Output the [X, Y] coordinate of the center of the cell containing the given text.  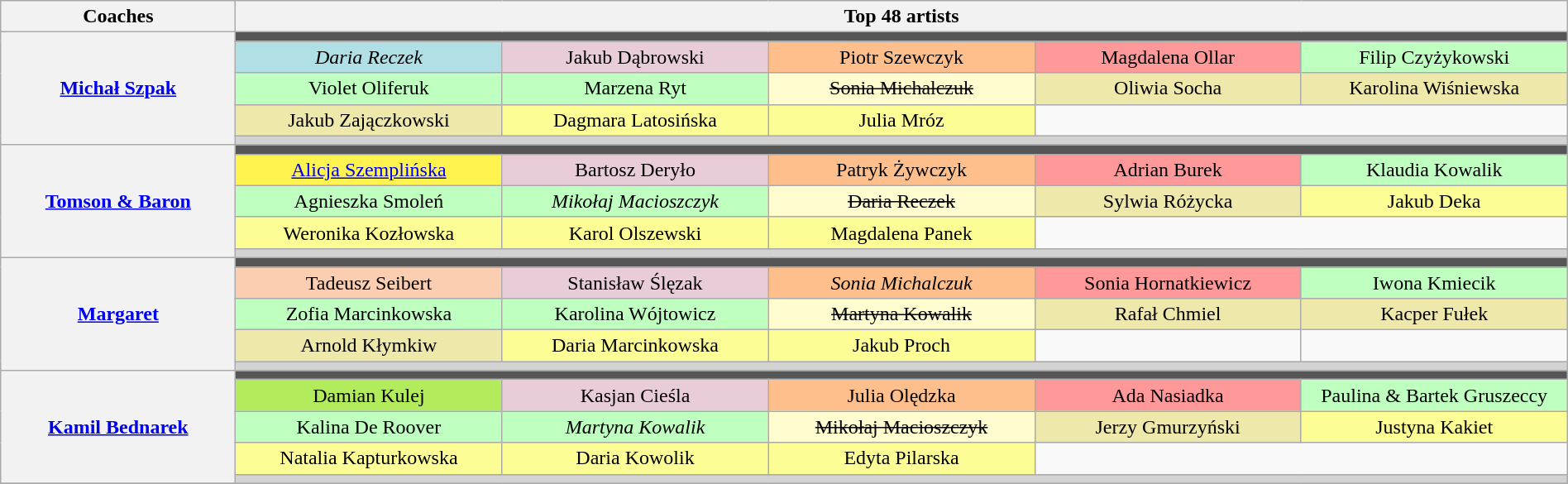
Filip Czyżykowski [1434, 57]
Patryk Żywczyk [901, 170]
Adrian Burek [1168, 170]
Arnold Kłymkiw [369, 346]
Agnieszka Smoleń [369, 201]
Michał Szpak [118, 89]
Tadeusz Seibert [369, 282]
Jakub Zajączkowski [369, 120]
Jakub Deka [1434, 201]
Alicja Szemplińska [369, 170]
Sylwia Różycka [1168, 201]
Justyna Kakiet [1434, 427]
Jerzy Gmurzyński [1168, 427]
Ada Nasiadka [1168, 395]
Julia Mróz [901, 120]
Stanisław Ślęzak [635, 282]
Piotr Szewczyk [901, 57]
Jakub Proch [901, 346]
Weronika Kozłowska [369, 232]
Karolina Wójtowicz [635, 314]
Zofia Marcinkowska [369, 314]
Jakub Dąbrowski [635, 57]
Iwona Kmiecik [1434, 282]
Karol Olszewski [635, 232]
Damian Kulej [369, 395]
Daria Kowolik [635, 458]
Karolina Wiśniewska [1434, 89]
Natalia Kapturkowska [369, 458]
Kamil Bednarek [118, 427]
Violet Oliferuk [369, 89]
Coaches [118, 17]
Sonia Hornatkiewicz [1168, 282]
Magdalena Ollar [1168, 57]
Rafał Chmiel [1168, 314]
Oliwia Socha [1168, 89]
Daria Marcinkowska [635, 346]
Klaudia Kowalik [1434, 170]
Paulina & Bartek Gruszeccy [1434, 395]
Edyta Pilarska [901, 458]
Kalina De Roover [369, 427]
Margaret [118, 314]
Bartosz Deryło [635, 170]
Marzena Ryt [635, 89]
Kasjan Cieśla [635, 395]
Top 48 artists [901, 17]
Tomson & Baron [118, 201]
Dagmara Latosińska [635, 120]
Kacper Fułek [1434, 314]
Magdalena Panek [901, 232]
Julia Olędzka [901, 395]
